Search for the cell housing the specified text and yield its [x, y] center coordinate. 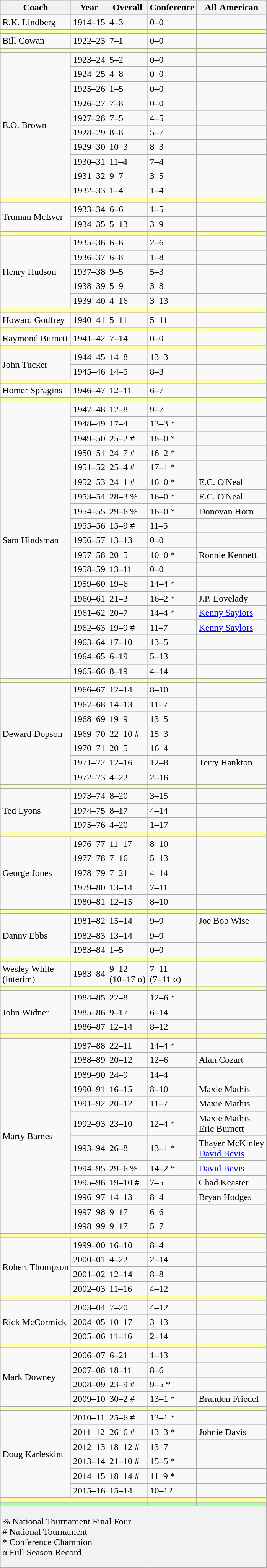
24–1 # [127, 482]
13–13 [127, 540]
1992–93 [89, 1124]
12–6 * [172, 998]
22–11 [127, 1046]
16–10 [127, 1245]
% National Tournament Final Four# National Tournament* Conference Championα Full Season Record [133, 1537]
Wesley White(interim) [36, 974]
9–5 [127, 272]
2001–02 [89, 1274]
5–9 [127, 286]
1965–66 [89, 671]
Year [89, 8]
13–7 [172, 1447]
8–20 [127, 796]
17–10 [127, 642]
1930–31 [89, 162]
1998–99 [89, 1226]
1959–60 [89, 584]
1969–70 [89, 733]
6–14 [172, 1012]
10–0 * [172, 555]
2003–04 [89, 1307]
Henry Hudson [36, 272]
1931–32 [89, 176]
1953–54 [89, 496]
Sam Hindsman [36, 540]
Alan Cozart [231, 1060]
25–6 # [127, 1418]
1950–51 [89, 453]
1–8 [172, 257]
1932–33 [89, 191]
2005–06 [89, 1336]
1962–63 [89, 628]
Overall [127, 8]
24–9 [127, 1075]
1924–25 [89, 74]
Ted Lyons [36, 811]
Donovan Horn [231, 511]
10–3 [127, 147]
12–11 [127, 391]
14–5 [127, 372]
20–7 [127, 613]
11–4 [127, 162]
18–0 * [172, 438]
6–7 [172, 391]
Terry Hankton [231, 762]
1975–76 [89, 825]
Ronnie Kennett [231, 555]
11–17 [127, 844]
2014–15 [89, 1476]
3–5 [172, 176]
15–5 * [172, 1461]
2013–14 [89, 1461]
1927–28 [89, 118]
3–8 [172, 286]
1981–82 [89, 921]
1979–80 [89, 887]
18–14 # [127, 1476]
7–1 [127, 41]
2–6 [172, 243]
1994–95 [89, 1168]
30–2 # [127, 1399]
19–6 [127, 584]
1949–50 [89, 438]
12–6 [172, 1060]
Doug Karleskint [36, 1454]
1955–56 [89, 525]
10–17 [127, 1322]
1993–94 [89, 1148]
26–6 # [127, 1432]
1935–36 [89, 243]
1951–52 [89, 467]
E.O. Brown [36, 125]
Raymond Burnett [36, 338]
9–12(10–17 α) [127, 974]
1988–89 [89, 1060]
4–3 [127, 22]
2002–03 [89, 1289]
Robert Thompson [36, 1267]
Thayer McKinleyDavid Bevis [231, 1148]
1–13 [172, 1355]
2009–10 [89, 1399]
6–8 [127, 257]
1958–59 [89, 569]
Conference [172, 8]
1925–26 [89, 89]
1984–85 [89, 998]
1972–73 [89, 777]
2004–05 [89, 1322]
1967–68 [89, 704]
J.P. Lovelady [231, 598]
1929–30 [89, 147]
19–10 # [127, 1182]
8–17 [127, 811]
Marty Barnes [36, 1136]
5–2 [127, 60]
Brandon Friedel [231, 1399]
1971–72 [89, 762]
4–5 [172, 118]
1941–42 [89, 338]
1956–57 [89, 540]
7–14 [127, 338]
Chad Keaster [231, 1182]
John Widner [36, 1012]
7–20 [127, 1307]
1982–83 [89, 935]
1922–23 [89, 41]
Bill Cowan [36, 41]
Rick McCormick [36, 1322]
Danny Ebbs [36, 935]
4–16 [127, 301]
14–4 [172, 1075]
Howard Godfrey [36, 319]
1976–77 [89, 844]
23–9 # [127, 1384]
28–3 % [127, 496]
1980–81 [89, 902]
1946–47 [89, 391]
1936–37 [89, 257]
3–15 [172, 796]
15–3 [172, 733]
12–4 * [172, 1124]
1973–74 [89, 796]
2011–12 [89, 1432]
Joe Bob Wise [231, 921]
1948–49 [89, 424]
2006–07 [89, 1355]
17–4 [127, 424]
2000–01 [89, 1260]
14–8 [127, 357]
1964–65 [89, 657]
Coach [36, 8]
19–9 # [127, 628]
John Tucker [36, 365]
1977–78 [89, 858]
1995–96 [89, 1182]
3–9 [172, 224]
21–3 [127, 598]
Maxie MathisEric Burnett [231, 1124]
2010–11 [89, 1418]
2–16 [172, 777]
2008–09 [89, 1384]
1933–34 [89, 209]
23–10 [127, 1124]
1947–48 [89, 409]
7–11(7–11 α) [172, 974]
5–3 [172, 272]
18–12 # [127, 1447]
16–4 [172, 748]
1938–39 [89, 286]
1952–53 [89, 482]
25–2 # [127, 438]
1928–29 [89, 132]
1991–92 [89, 1104]
Homer Spragins [36, 391]
1945–46 [89, 372]
7–21 [127, 873]
All-American [231, 8]
1999–00 [89, 1245]
4–8 [127, 74]
26–8 [127, 1148]
R.K. Lindberg [36, 22]
19–9 [127, 719]
1987–88 [89, 1046]
22–10 # [127, 733]
1974–75 [89, 811]
2007–08 [89, 1370]
6–19 [127, 657]
1960–61 [89, 598]
7–11 [172, 887]
1961–62 [89, 613]
10–12 [172, 1490]
24–7 # [127, 453]
1923–24 [89, 60]
1914–15 [89, 22]
1986–87 [89, 1027]
1937–38 [89, 272]
8–19 [127, 671]
George Jones [36, 873]
15–9 # [127, 525]
4–20 [127, 825]
1966–67 [89, 690]
1940–41 [89, 319]
Mark Downey [36, 1377]
Johnie Davis [231, 1432]
13–3 [172, 357]
1968–69 [89, 719]
1990–91 [89, 1089]
14–2 * [172, 1168]
1997–98 [89, 1212]
21–10 # [127, 1461]
1954–55 [89, 511]
1939–40 [89, 301]
22–8 [127, 998]
11–5 [172, 525]
1989–90 [89, 1075]
9–5 * [172, 1384]
16–15 [127, 1089]
18–11 [127, 1370]
7–4 [172, 162]
2012–13 [89, 1447]
17–1 * [172, 467]
1944–45 [89, 357]
Deward Dopson [36, 733]
1–17 [172, 825]
11–9 * [172, 1476]
1963–64 [89, 642]
1970–71 [89, 748]
Bryan Hodges [231, 1197]
Truman McEver [36, 217]
8–12 [172, 1027]
1978–79 [89, 873]
6–21 [127, 1355]
1926–27 [89, 103]
25–4 # [127, 467]
1957–58 [89, 555]
12–15 [127, 902]
1985–86 [89, 1012]
1996–97 [89, 1197]
1934–35 [89, 224]
7–8 [127, 103]
2015–16 [89, 1490]
12–16 [127, 762]
David Bevis [231, 1168]
8–6 [172, 1370]
7–16 [127, 858]
13–11 [127, 569]
